Output the (X, Y) coordinate of the center of the cell containing the given text.  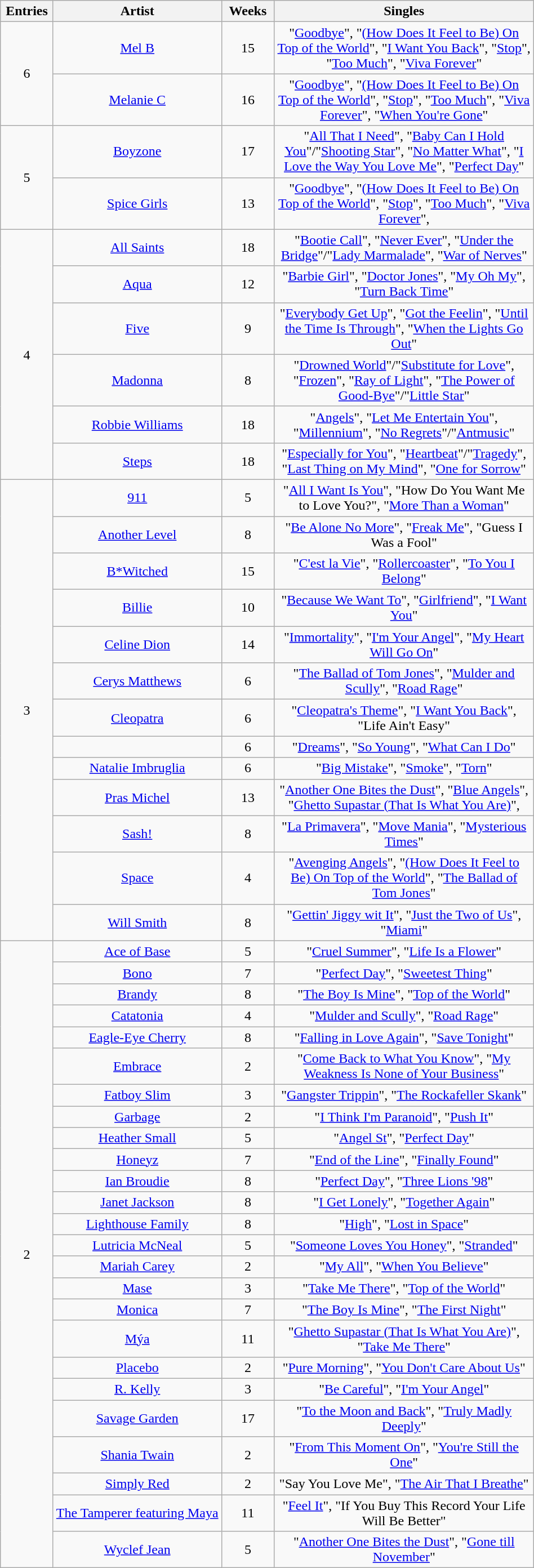
Boyzone (137, 152)
"Especially for You", "Heartbeat"/"Tragedy", "Last Thing on My Mind", "One for Sorrow" (404, 461)
"Avenging Angels", "(How Does It Feel to Be) On Top of the World", "The Ballad of Tom Jones" (404, 878)
"To the Moon and Back", "Truly Madly Deeply" (404, 1418)
"Another One Bites the Dust", "Blue Angels", "Ghetto Supastar (That Is What You Are)", (404, 798)
"Everybody Get Up", "Got the Feelin", "Until the Time Is Through", "When the Lights Go Out" (404, 328)
"Say You Love Me", "The Air That I Breathe" (404, 1484)
Shania Twain (137, 1455)
All Saints (137, 248)
The Tamperer featuring Maya (137, 1513)
Pras Michel (137, 798)
"The Ballad of Tom Jones", "Mulder and Scully", "Road Rage" (404, 681)
"The Boy Is Mine", "The First Night" (404, 1309)
Embrace (137, 1067)
"Be Alone No More", "Freak Me", "Guess I Was a Fool" (404, 534)
Honeyz (137, 1160)
"Goodbye", "(How Does It Feel to Be) On Top of the World", "I Want You Back", "Stop", "Too Much", "Viva Forever" (404, 48)
"Come Back to What You Know", "My Weakness Is None of Your Business" (404, 1067)
"The Boy Is Mine", "Top of the World" (404, 994)
"All I Want Is You", "How Do You Want Me to Love You?", "More Than a Woman" (404, 498)
"Angel St", "Perfect Day" (404, 1138)
"Goodbye", "(How Does It Feel to Be) On Top of the World", "Stop", "Too Much", "Viva Forever", (404, 203)
Bono (137, 973)
Space (137, 878)
Simply Red (137, 1484)
"Feel It", "If You Buy This Record Your Life Will Be Better" (404, 1513)
"Gangster Trippin", "The Rockafeller Skank" (404, 1095)
"Immortality", "I'm Your Angel", "My Heart Will Go On" (404, 644)
"Mulder and Scully", "Road Rage" (404, 1015)
"Pure Morning", "You Don't Care About Us" (404, 1367)
"La Primavera", "Move Mania", "Mysterious Times" (404, 834)
"End of the Line", "Finally Found" (404, 1160)
10 (248, 608)
"Cruel Summer", "Life Is a Flower" (404, 951)
911 (137, 498)
"Dreams", "So Young", "What Can I Do" (404, 747)
Cerys Matthews (137, 681)
Another Level (137, 534)
"Perfect Day", "Sweetest Thing" (404, 973)
"High", "Lost in Space" (404, 1224)
Mariah Carey (137, 1267)
Singles (404, 11)
Sash! (137, 834)
Heather Small (137, 1138)
"From This Moment On", "You're Still the One" (404, 1455)
"Because We Want To", "Girlfriend", "I Want You" (404, 608)
R. Kelly (137, 1389)
9 (248, 328)
Natalie Imbruglia (137, 768)
Lighthouse Family (137, 1224)
Garbage (137, 1117)
Aqua (137, 284)
Celine Dion (137, 644)
12 (248, 284)
Spice Girls (137, 203)
Placebo (137, 1367)
"I Think I'm Paranoid", "Push It" (404, 1117)
"I Get Lonely", "Together Again" (404, 1202)
"Bootie Call", "Never Ever", "Under the Bridge"/"Lady Marmalade", "War of Nerves" (404, 248)
Weeks (248, 11)
Fatboy Slim (137, 1095)
Madonna (137, 380)
"My All", "When You Believe" (404, 1267)
Brandy (137, 994)
Eagle-Eye Cherry (137, 1037)
Wyclef Jean (137, 1550)
Billie (137, 608)
14 (248, 644)
Monica (137, 1309)
"Perfect Day", "Three Lions '98" (404, 1181)
Cleopatra (137, 718)
Will Smith (137, 923)
"Be Careful", "I'm Your Angel" (404, 1389)
"Barbie Girl", "Doctor Jones", "My Oh My", "Turn Back Time" (404, 284)
"Drowned World"/"Substitute for Love", "Frozen", "Ray of Light", "The Power of Good-Bye"/"Little Star" (404, 380)
Catatonia (137, 1015)
"Take Me There", "Top of the World" (404, 1288)
"Angels", "Let Me Entertain You", "Millennium", "No Regrets"/"Antmusic" (404, 425)
Steps (137, 461)
"Someone Loves You Honey", "Stranded" (404, 1245)
"Goodbye", "(How Does It Feel to Be) On Top of the World", "Stop", "Too Much", "Viva Forever", "When You're Gone" (404, 100)
16 (248, 100)
"All That I Need", "Baby Can I Hold You"/"Shooting Star", "No Matter What", "I Love the Way You Love Me", "Perfect Day" (404, 152)
Mel B (137, 48)
Lutricia McNeal (137, 1245)
Savage Garden (137, 1418)
Robbie Williams (137, 425)
"Gettin' Jiggy wit It", "Just the Two of Us", "Miami" (404, 923)
"Ghetto Supastar (That Is What You Are)", "Take Me There" (404, 1338)
Ian Broudie (137, 1181)
"Falling in Love Again", "Save Tonight" (404, 1037)
Ace of Base (137, 951)
B*Witched (137, 571)
"Cleopatra's Theme", "I Want You Back", "Life Ain't Easy" (404, 718)
Mase (137, 1288)
Mýa (137, 1338)
Janet Jackson (137, 1202)
Five (137, 328)
"Big Mistake", "Smoke", "Torn" (404, 768)
Entries (27, 11)
Artist (137, 11)
Melanie C (137, 100)
"Another One Bites the Dust", "Gone till November" (404, 1550)
"C'est la Vie", "Rollercoaster", "To You I Belong" (404, 571)
